Find where the given text appears and provide that cell's center as (X, Y) coordinate. 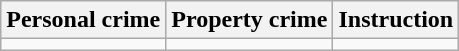
Personal crime (84, 20)
Property crime (250, 20)
Instruction (396, 20)
